Pinpoint the cell where the given text exists, returning its (X, Y) midpoint coordinate. 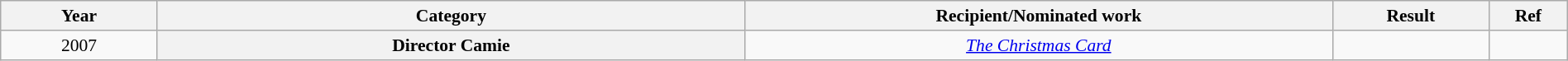
The Christmas Card (1039, 45)
Category (451, 16)
Recipient/Nominated work (1039, 16)
Director Camie (451, 45)
Year (79, 16)
Ref (1528, 16)
2007 (79, 45)
Result (1411, 16)
